Search for the cell housing the specified text and yield its [x, y] center coordinate. 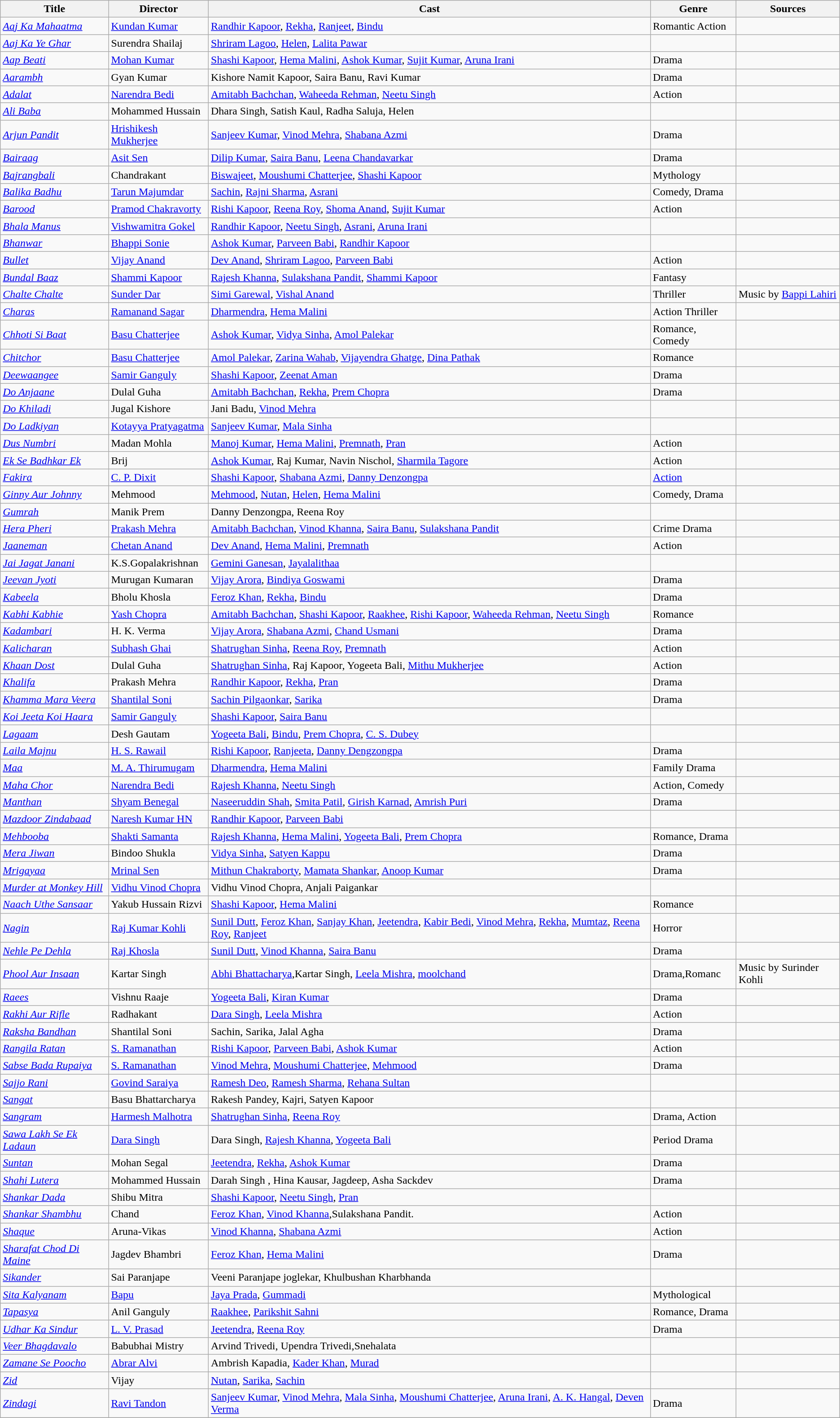
Bapu [159, 1295]
Ali Baba [55, 111]
Sabse Bada Rupaiya [55, 1065]
Mythology [694, 175]
Ginny Aur Johnny [55, 494]
Randhir Kapoor, Rekha, Pran [430, 682]
Shibu Mitra [159, 1197]
Rishi Kapoor, Parveen Babi, Ashok Kumar [430, 1048]
Simi Garewal, Vishal Anand [430, 294]
Drama, Action [694, 1117]
Kabeela [55, 597]
Maha Chor [55, 785]
Abrar Alvi [159, 1363]
Bairaag [55, 158]
Horror [694, 927]
Ashok Kumar, Vidya Sinha, Amol Palekar [430, 335]
Mohan Segal [159, 1163]
Naresh Kumar HN [159, 819]
Kundan Kumar [159, 26]
Balika Badhu [55, 192]
Shashi Kapoor, Zeenat Aman [430, 375]
Babubhai Mistry [159, 1346]
Aruna-Vikas [159, 1231]
Arjun Pandit [55, 135]
Jugal Kishore [159, 409]
Chetan Anand [159, 546]
Mera Jiwan [55, 853]
Danny Denzongpa, Reena Roy [430, 511]
Dev Anand, Shriram Lagoo, Parveen Babi [430, 260]
Bindoo Shukla [159, 853]
Zamane Se Poocho [55, 1363]
Sangat [55, 1100]
Biswajeet, Moushumi Chatterjee, Shashi Kapoor [430, 175]
Dhara Singh, Satish Kaul, Radha Saluja, Helen [430, 111]
Shahi Lutera [55, 1180]
Rishi Kapoor, Ranjeeta, Danny Dengzongpa [430, 751]
Shankar Dada [55, 1197]
Cast [430, 9]
Shriram Lagoo, Helen, Lalita Pawar [430, 43]
Pramod Chakravorty [159, 209]
Yakub Hussain Rizvi [159, 904]
Jeetendra, Rekha, Ashok Kumar [430, 1163]
Director [159, 9]
Kotayya Pratyagatma [159, 426]
Period Drama [694, 1140]
Shatrughan Sinha, Raj Kapoor, Yogeeta Bali, Mithu Mukherjee [430, 665]
Aarambh [55, 77]
Ramesh Deo, Ramesh Sharma, Rehana Sultan [430, 1082]
Drama,Romanc [694, 974]
Vidya Sinha, Satyen Kappu [430, 853]
Rajesh Khanna, Sulakshana Pandit, Shammi Kapoor [430, 277]
Vidhu Vinod Chopra [159, 887]
Dev Anand, Hema Malini, Premnath [430, 546]
Mohan Kumar [159, 60]
Gemini Ganesan, Jayalalithaa [430, 563]
Radhakant [159, 1014]
Anil Ganguly [159, 1312]
Tarun Majumdar [159, 192]
Vinod Mehra, Moushumi Chatterjee, Mehmood [430, 1065]
Bullet [55, 260]
Music by Bappi Lahiri [788, 294]
Asit Sen [159, 158]
Charas [55, 312]
Shatrughan Sinha, Reena Roy, Premnath [430, 648]
Barood [55, 209]
Maa [55, 768]
Mehmood [159, 494]
Gyan Kumar [159, 77]
Phool Aur Insaan [55, 974]
Sachin, Rajni Sharma, Asrani [430, 192]
Khamma Mara Veera [55, 699]
Amitabh Bachchan, Shashi Kapoor, Raakhee, Rishi Kapoor, Waheeda Rehman, Neetu Singh [430, 614]
Shashi Kapoor, Hema Malini, Ashok Kumar, Sujit Kumar, Aruna Irani [430, 60]
Vijay Arora, Bindiya Goswami [430, 580]
H. K. Verma [159, 631]
Shankar Shambhu [55, 1214]
Randhir Kapoor, Rekha, Ranjeet, Bindu [430, 26]
Rangila Ratan [55, 1048]
Rajesh Khanna, Hema Malini, Yogeeta Bali, Prem Chopra [430, 836]
Chandrakant [159, 175]
Kalicharan [55, 648]
Darah Singh , Hina Kausar, Jagdeep, Asha Sackdev [430, 1180]
Mithun Chakraborty, Mamata Shankar, Anoop Kumar [430, 870]
L. V. Prasad [159, 1329]
Sunder Dar [159, 294]
Zindagi [55, 1403]
Aaj Ka Mahaatma [55, 26]
Chand [159, 1214]
Rishi Kapoor, Reena Roy, Shoma Anand, Sujit Kumar [430, 209]
Vidhu Vinod Chopra, Anjali Paigankar [430, 887]
Mazdoor Zindabaad [55, 819]
Do Anjaane [55, 392]
Manik Prem [159, 511]
Fantasy [694, 277]
Sangram [55, 1117]
Thriller [694, 294]
Kabhi Kabhie [55, 614]
Laila Majnu [55, 751]
Brij [159, 460]
Sunil Dutt, Vinod Khanna, Saira Banu [430, 951]
Shatrughan Sinha, Reena Roy [430, 1117]
Bhappi Sonie [159, 243]
Naach Uthe Sansaar [55, 904]
K.S.Gopalakrishnan [159, 563]
Jani Badu, Vinod Mehra [430, 409]
Sanjeev Kumar, Vinod Mehra, Mala Sinha, Moushumi Chatterjee, Aruna Irani, A. K. Hangal, Deven Verma [430, 1403]
Chhoti Si Baat [55, 335]
Sikander [55, 1278]
Dara Singh [159, 1140]
H. S. Rawail [159, 751]
Arvind Trivedi, Upendra Trivedi,Snehalata [430, 1346]
Shakti Samanta [159, 836]
Manoj Kumar, Hema Malini, Premnath, Pran [430, 443]
Shashi Kapoor, Neetu Singh, Pran [430, 1197]
Dara Singh, Leela Mishra [430, 1014]
Kartar Singh [159, 974]
Vijay Anand [159, 260]
Ashok Kumar, Parveen Babi, Randhir Kapoor [430, 243]
Sajjo Rani [55, 1082]
Genre [694, 9]
Music by Surinder Kohli [788, 974]
Fakira [55, 477]
Lagaam [55, 733]
Dus Numbri [55, 443]
Jagdev Bhambri [159, 1254]
Sawa Lakh Se Ek Ladaun [55, 1140]
Raj Kumar Kohli [159, 927]
Do Ladkiyan [55, 426]
Crime Drama [694, 529]
Action Thriller [694, 312]
Raksha Bandhan [55, 1031]
Yash Chopra [159, 614]
Rakesh Pandey, Kajri, Satyen Kapoor [430, 1100]
Shyam Benegal [159, 802]
Vijay Arora, Shabana Azmi, Chand Usmani [430, 631]
Aap Beati [55, 60]
Surendra Shailaj [159, 43]
Veeni Paranjape joglekar, Khulbushan Kharbhanda [430, 1278]
Sharafat Chod Di Maine [55, 1254]
Chalte Chalte [55, 294]
Bholu Khosla [159, 597]
Romance, Comedy [694, 335]
Do Khiladi [55, 409]
Sanjeev Kumar, Vinod Mehra, Shabana Azmi [430, 135]
Adalat [55, 94]
Randhir Kapoor, Neetu Singh, Asrani, Aruna Irani [430, 226]
Dilip Kumar, Saira Banu, Leena Chandavarkar [430, 158]
Rajesh Khanna, Neetu Singh [430, 785]
Murder at Monkey Hill [55, 887]
Kishore Namit Kapoor, Saira Banu, Ravi Kumar [430, 77]
Shaque [55, 1231]
Murugan Kumaran [159, 580]
Nehle Pe Dehla [55, 951]
Yogeeta Bali, Kiran Kumar [430, 997]
Sources [788, 9]
Bhala Manus [55, 226]
Bundal Baaz [55, 277]
Basu Bhattarcharya [159, 1100]
M. A. Thirumugam [159, 768]
Ambrish Kapadia, Kader Khan, Murad [430, 1363]
Jaaneman [55, 546]
Vijay [159, 1380]
Madan Mohla [159, 443]
Zid [55, 1380]
Hera Pheri [55, 529]
Dara Singh, Rajesh Khanna, Yogeeta Bali [430, 1140]
Bhanwar [55, 243]
Chitchor [55, 358]
Khalifa [55, 682]
Feroz Khan, Vinod Khanna,Sulakshana Pandit. [430, 1214]
Jai Jagat Janani [55, 563]
Family Drama [694, 768]
Randhir Kapoor, Parveen Babi [430, 819]
Jeetendra, Reena Roy [430, 1329]
Koi Jeeta Koi Haara [55, 716]
Amitabh Bachchan, Waheeda Rehman, Neetu Singh [430, 94]
Raees [55, 997]
C. P. Dixit [159, 477]
Manthan [55, 802]
Ashok Kumar, Raj Kumar, Navin Nischol, Sharmila Tagore [430, 460]
Desh Gautam [159, 733]
Rakhi Aur Rifle [55, 1014]
Vishnu Raaje [159, 997]
Deewaangee [55, 375]
Vishwamitra Gokel [159, 226]
Ravi Tandon [159, 1403]
Abhi Bhattacharya,Kartar Singh, Leela Mishra, moolchand [430, 974]
Sita Kalyanam [55, 1295]
Amitabh Bachchan, Vinod Khanna, Saira Banu, Sulakshana Pandit [430, 529]
Nagin [55, 927]
Yogeeta Bali, Bindu, Prem Chopra, C. S. Dubey [430, 733]
Gumrah [55, 511]
Khaan Dost [55, 665]
Naseeruddin Shah, Smita Patil, Girish Karnad, Amrish Puri [430, 802]
Jeevan Jyoti [55, 580]
Feroz Khan, Rekha, Bindu [430, 597]
Tapasya [55, 1312]
Mrigayaa [55, 870]
Shashi Kapoor, Hema Malini [430, 904]
Nutan, Sarika, Sachin [430, 1380]
Shashi Kapoor, Saira Banu [430, 716]
Vinod Khanna, Shabana Azmi [430, 1231]
Hrishikesh Mukherjee [159, 135]
Sai Paranjape [159, 1278]
Shashi Kapoor, Shabana Azmi, Danny Denzongpa [430, 477]
Romantic Action [694, 26]
Amitabh Bachchan, Rekha, Prem Chopra [430, 392]
Govind Saraiya [159, 1082]
Subhash Ghai [159, 648]
Mrinal Sen [159, 870]
Ramanand Sagar [159, 312]
Action, Comedy [694, 785]
Amol Palekar, Zarina Wahab, Vijayendra Ghatge, Dina Pathak [430, 358]
Veer Bhagdavalo [55, 1346]
Ek Se Badhkar Ek [55, 460]
Jaya Prada, Gummadi [430, 1295]
Feroz Khan, Hema Malini [430, 1254]
Mythological [694, 1295]
Kadambari [55, 631]
Harmesh Malhotra [159, 1117]
Sanjeev Kumar, Mala Sinha [430, 426]
Aaj Ka Ye Ghar [55, 43]
Raj Khosla [159, 951]
Shammi Kapoor [159, 277]
Udhar Ka Sindur [55, 1329]
Mehbooba [55, 836]
Sachin, Sarika, Jalal Agha [430, 1031]
Mehmood, Nutan, Helen, Hema Malini [430, 494]
Title [55, 9]
Sachin Pilgaonkar, Sarika [430, 699]
Suntan [55, 1163]
Sunil Dutt, Feroz Khan, Sanjay Khan, Jeetendra, Kabir Bedi, Vinod Mehra, Rekha, Mumtaz, Reena Roy, Ranjeet [430, 927]
Bajrangbali [55, 175]
Raakhee, Parikshit Sahni [430, 1312]
